Output the [x, y] coordinate of the center of the cell containing the given text.  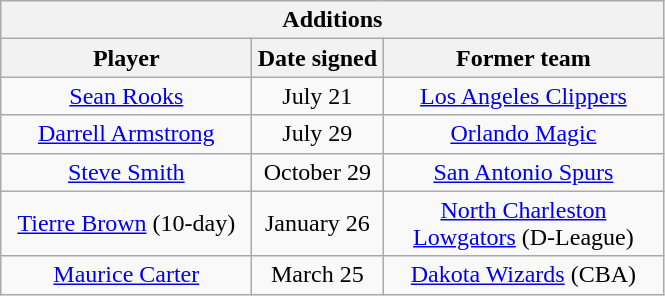
North Charleston Lowgators (D-League) [524, 224]
Orlando Magic [524, 134]
Player [126, 58]
July 29 [318, 134]
San Antonio Spurs [524, 172]
Steve Smith [126, 172]
October 29 [318, 172]
Maurice Carter [126, 275]
Tierre Brown (10-day) [126, 224]
Dakota Wizards (CBA) [524, 275]
Darrell Armstrong [126, 134]
March 25 [318, 275]
Additions [332, 20]
Los Angeles Clippers [524, 96]
Date signed [318, 58]
Sean Rooks [126, 96]
Former team [524, 58]
January 26 [318, 224]
July 21 [318, 96]
